Detect which cell encompasses the target text, then output its [x, y] center coordinate. 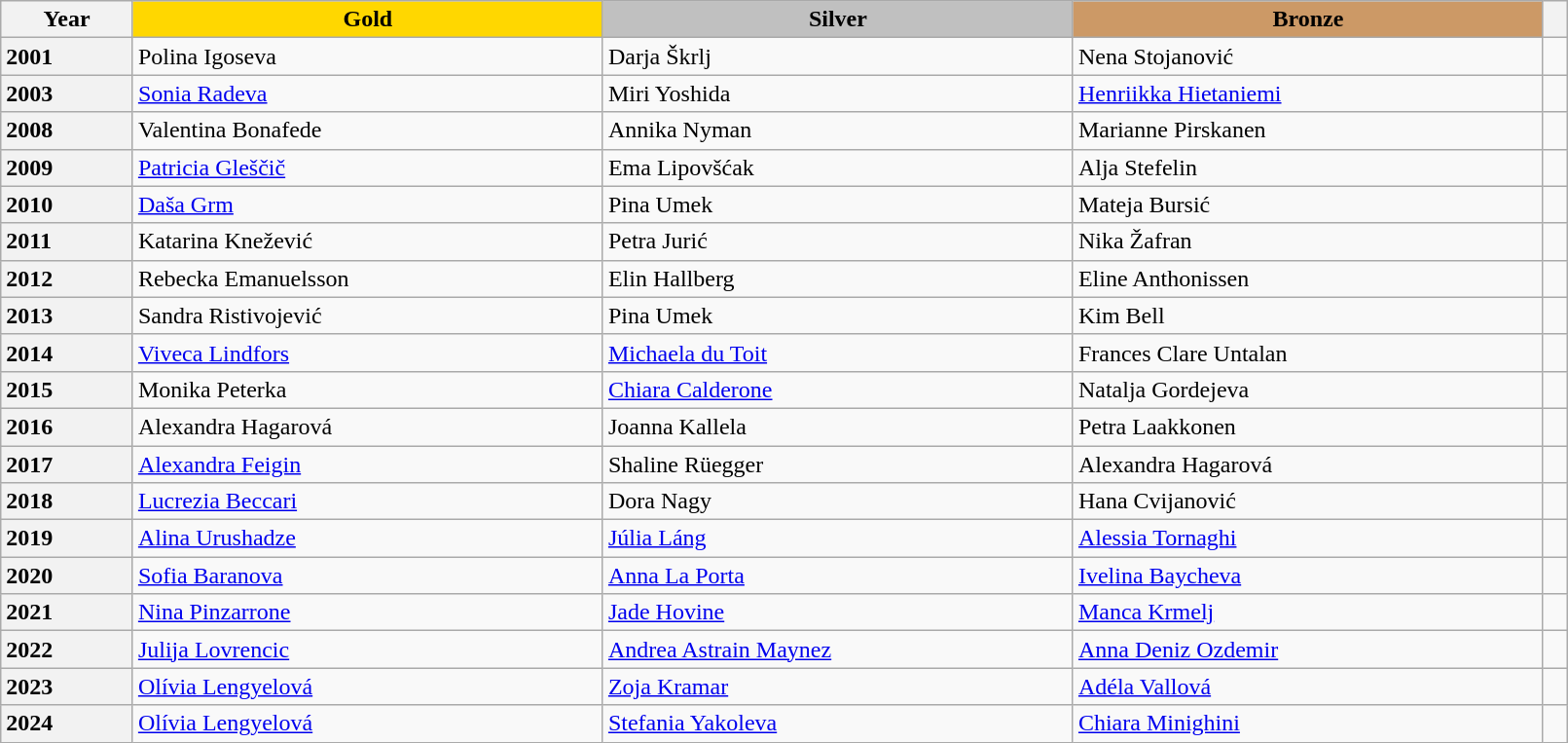
Nena Stojanović [1308, 56]
Alja Stefelin [1308, 167]
Sofia Baranova [368, 576]
Petra Jurić [837, 241]
Lucrezia Beccari [368, 502]
Sandra Ristivojević [368, 316]
Michaela du Toit [837, 353]
2010 [67, 204]
Alina Urushadze [368, 539]
2008 [67, 130]
Chiara Minighini [1308, 724]
2021 [67, 613]
Dora Nagy [837, 502]
2022 [67, 650]
Henriikka Hietaniemi [1308, 93]
Jade Hovine [837, 613]
Eline Anthonissen [1308, 279]
Stefania Yakoleva [837, 724]
Monika Peterka [368, 390]
Petra Laakkonen [1308, 427]
Elin Hallberg [837, 279]
Marianne Pirskanen [1308, 130]
2009 [67, 167]
Daša Grm [368, 204]
Miri Yoshida [837, 93]
Natalja Gordejeva [1308, 390]
Ivelina Baycheva [1308, 576]
Viveca Lindfors [368, 353]
Annika Nyman [837, 130]
2011 [67, 241]
2001 [67, 56]
2020 [67, 576]
Andrea Astrain Maynez [837, 650]
Joanna Kallela [837, 427]
Zoja Kramar [837, 687]
Mateja Bursić [1308, 204]
Valentina Bonafede [368, 130]
Gold [368, 19]
2019 [67, 539]
Alexandra Feigin [368, 464]
Anna Deniz Ozdemir [1308, 650]
Nika Žafran [1308, 241]
Shaline Rüegger [837, 464]
Adéla Vallová [1308, 687]
Kim Bell [1308, 316]
2017 [67, 464]
2023 [67, 687]
Rebecka Emanuelsson [368, 279]
Chiara Calderone [837, 390]
2018 [67, 502]
2013 [67, 316]
Nina Pinzarrone [368, 613]
Hana Cvijanović [1308, 502]
Julija Lovrencic [368, 650]
Ema Lipovšćak [837, 167]
2015 [67, 390]
Alessia Tornaghi [1308, 539]
Anna La Porta [837, 576]
Bronze [1308, 19]
Polina Igoseva [368, 56]
2016 [67, 427]
Katarina Knežević [368, 241]
2024 [67, 724]
Year [67, 19]
Sonia Radeva [368, 93]
Manca Krmelj [1308, 613]
2014 [67, 353]
2003 [67, 93]
2012 [67, 279]
Patricia Gleščič [368, 167]
Júlia Láng [837, 539]
Silver [837, 19]
Darja Škrlj [837, 56]
Frances Clare Untalan [1308, 353]
